From the cell containing the given text, extract its center point as [X, Y] coordinate. 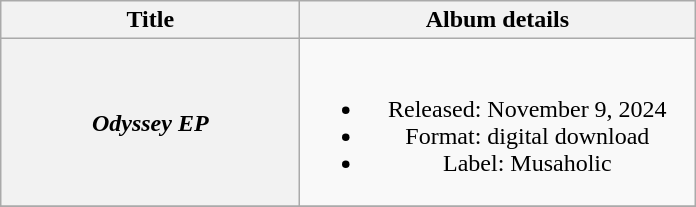
Title [150, 20]
Released: November 9, 2024Format: digital downloadLabel: Musaholic [498, 122]
Album details [498, 20]
Odyssey EP [150, 122]
